Capture the cell that displays the provided text and extract its [x, y] central coordinate. 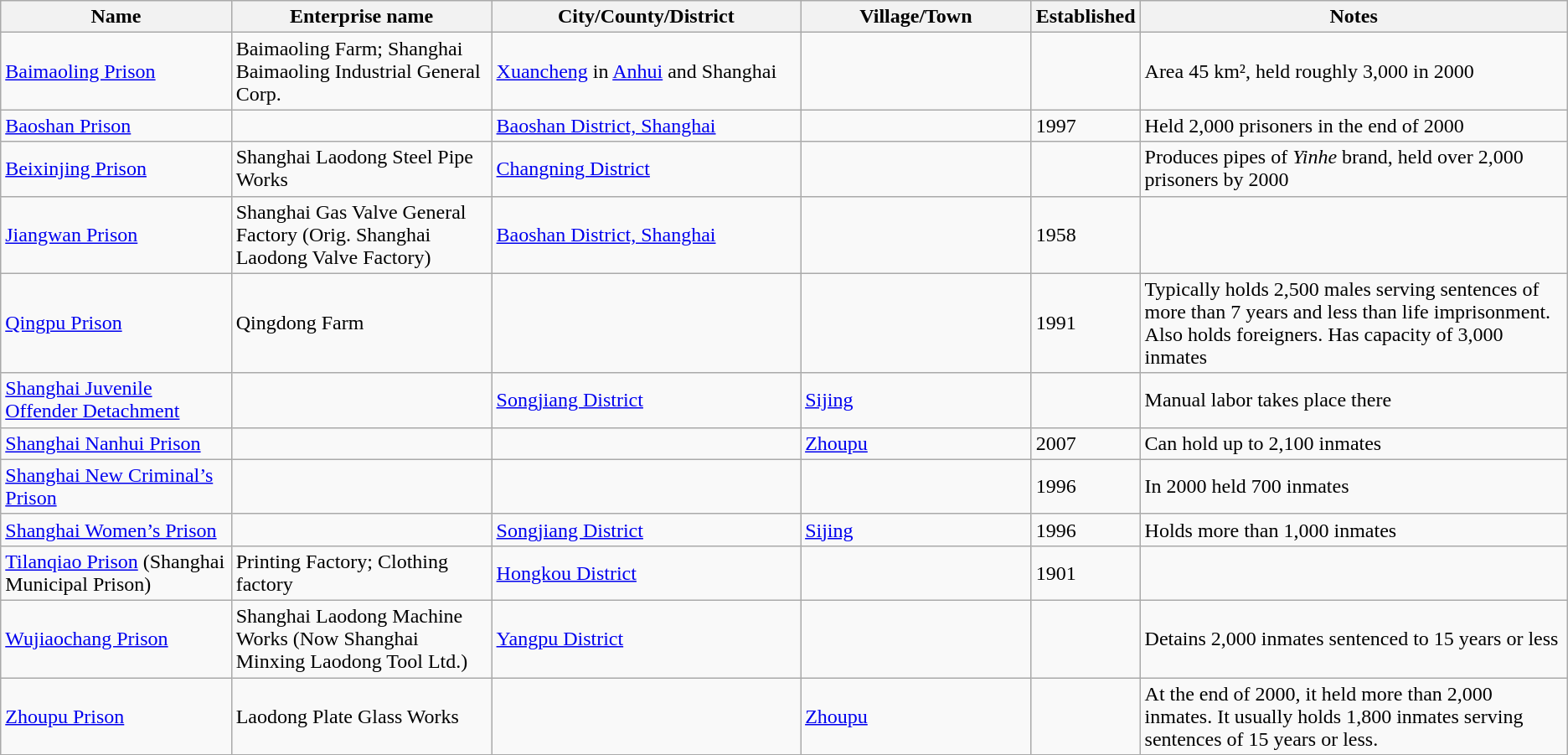
Shanghai Laodong Machine Works (Now Shanghai Minxing Laodong Tool Ltd.) [362, 639]
Shanghai New Criminal’s Prison [116, 486]
Shanghai Gas Valve General Factory (Orig. Shanghai Laodong Valve Factory) [362, 235]
Holds more than 1,000 inmates [1354, 530]
Notes [1354, 17]
Shanghai Nanhui Prison [116, 443]
City/County/District [647, 17]
In 2000 held 700 inmates [1354, 486]
1997 [1086, 126]
Baimaoling Prison [116, 71]
Baoshan Prison [116, 126]
Baimaoling Farm; Shanghai Baimaoling Industrial General Corp. [362, 71]
Produces pipes of Yinhe brand, held over 2,000 prisoners by 2000 [1354, 169]
Jiangwan Prison [116, 235]
Changning District [647, 169]
Shanghai Women’s Prison [116, 530]
Xuancheng in Anhui and Shanghai [647, 71]
Zhoupu Prison [116, 716]
Laodong Plate Glass Works [362, 716]
Established [1086, 17]
2007 [1086, 443]
Tilanqiao Prison (Shanghai Municipal Prison) [116, 573]
Village/Town [916, 17]
Enterprise name [362, 17]
Printing Factory; Clothing factory [362, 573]
Qingpu Prison [116, 323]
1991 [1086, 323]
Beixinjing Prison [116, 169]
Manual labor takes place there [1354, 401]
Can hold up to 2,100 inmates [1354, 443]
Yangpu District [647, 639]
Name [116, 17]
1958 [1086, 235]
Shanghai Laodong Steel Pipe Works [362, 169]
Detains 2,000 inmates sentenced to 15 years or less [1354, 639]
Held 2,000 prisoners in the end of 2000 [1354, 126]
1901 [1086, 573]
Wujiaochang Prison [116, 639]
Area 45 km², held roughly 3,000 in 2000 [1354, 71]
Hongkou District [647, 573]
Shanghai Juvenile Offender Detachment [116, 401]
At the end of 2000, it held more than 2,000 inmates. It usually holds 1,800 inmates serving sentences of 15 years or less. [1354, 716]
Qingdong Farm [362, 323]
